Scan for the cell matching the given text and deliver its [x, y] coordinate at center. 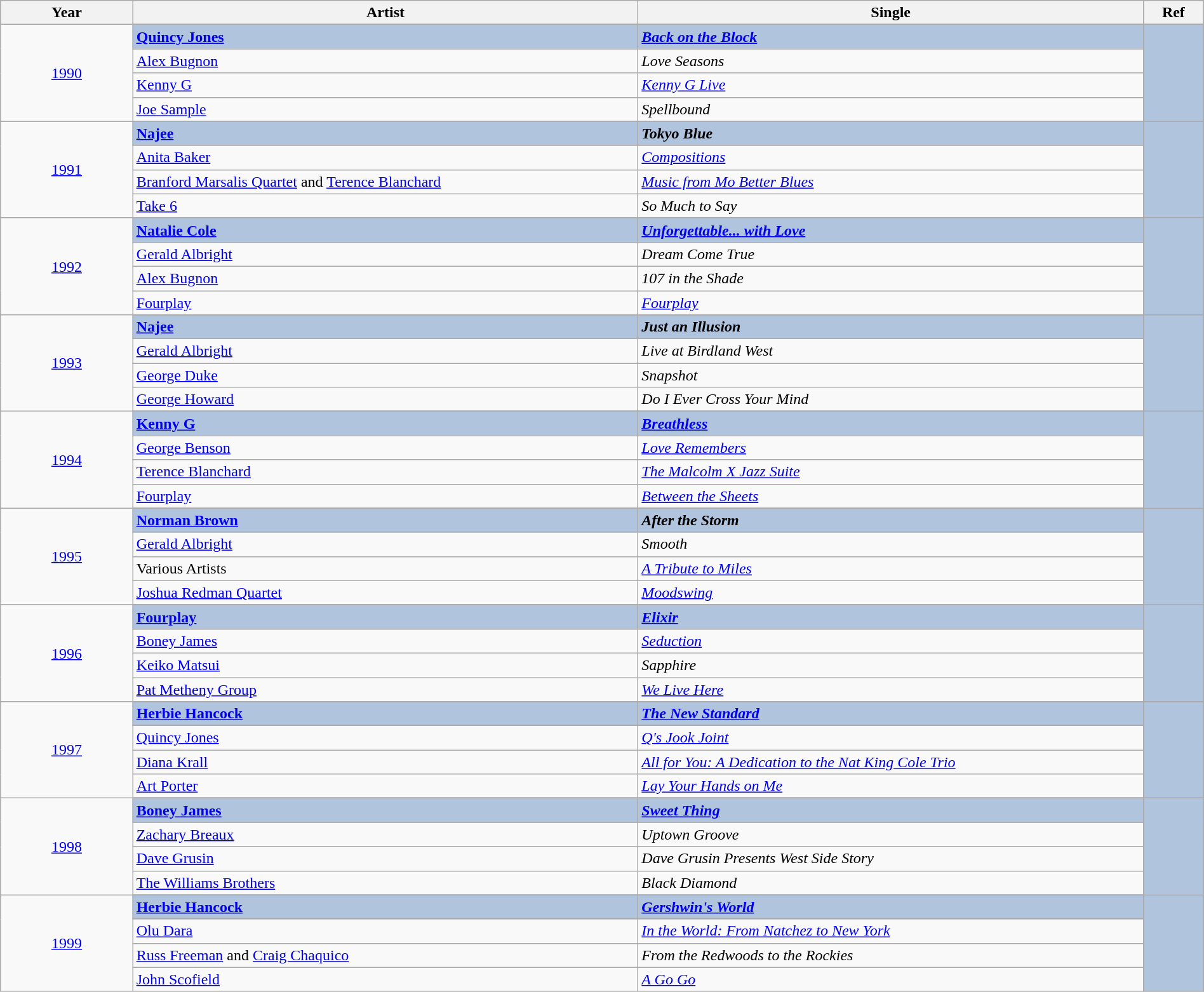
Black Diamond [891, 883]
Love Remembers [891, 448]
Uptown Groove [891, 834]
Snapshot [891, 375]
Dream Come True [891, 254]
Live at Birdland West [891, 351]
Keiko Matsui [385, 665]
All for You: A Dedication to the Nat King Cole Trio [891, 762]
Anita Baker [385, 158]
1997 [67, 750]
Dave Grusin Presents West Side Story [891, 859]
1998 [67, 847]
107 in the Shade [891, 278]
A Go Go [891, 979]
Lay Your Hands on Me [891, 786]
1996 [67, 653]
Moodswing [891, 593]
Q's Jook Joint [891, 738]
1999 [67, 943]
The New Standard [891, 714]
Take 6 [385, 206]
In the World: From Natchez to New York [891, 931]
Breathless [891, 424]
Between the Sheets [891, 496]
Gershwin's World [891, 907]
Sapphire [891, 665]
Unforgettable... with Love [891, 230]
1993 [67, 363]
Tokyo Blue [891, 133]
1995 [67, 556]
Do I Ever Cross Your Mind [891, 399]
Pat Metheny Group [385, 689]
Diana Krall [385, 762]
Seduction [891, 641]
Olu Dara [385, 931]
1992 [67, 266]
Sweet Thing [891, 810]
Ref [1174, 13]
1990 [67, 73]
1994 [67, 460]
After the Storm [891, 520]
Branford Marsalis Quartet and Terence Blanchard [385, 182]
George Benson [385, 448]
Terence Blanchard [385, 472]
Smooth [891, 544]
Just an Illusion [891, 327]
Joshua Redman Quartet [385, 593]
Natalie Cole [385, 230]
Kenny G Live [891, 85]
1991 [67, 170]
Single [891, 13]
We Live Here [891, 689]
Various Artists [385, 568]
Elixir [891, 617]
Spellbound [891, 109]
So Much to Say [891, 206]
The Malcolm X Jazz Suite [891, 472]
Joe Sample [385, 109]
Norman Brown [385, 520]
A Tribute to Miles [891, 568]
Year [67, 13]
Back on the Block [891, 37]
George Duke [385, 375]
Music from Mo Better Blues [891, 182]
From the Redwoods to the Rockies [891, 955]
Russ Freeman and Craig Chaquico [385, 955]
Dave Grusin [385, 859]
Art Porter [385, 786]
Artist [385, 13]
John Scofield [385, 979]
The Williams Brothers [385, 883]
Compositions [891, 158]
Love Seasons [891, 61]
George Howard [385, 399]
Zachary Breaux [385, 834]
